Locate the cell with the specified text and output its [x, y] center coordinate. 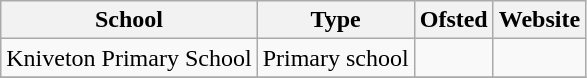
Primary school [336, 58]
Kniveton Primary School [129, 58]
Website [539, 20]
School [129, 20]
Type [336, 20]
Ofsted [454, 20]
